Determine the [x, y] coordinate at the center of the cell enclosing the given text.  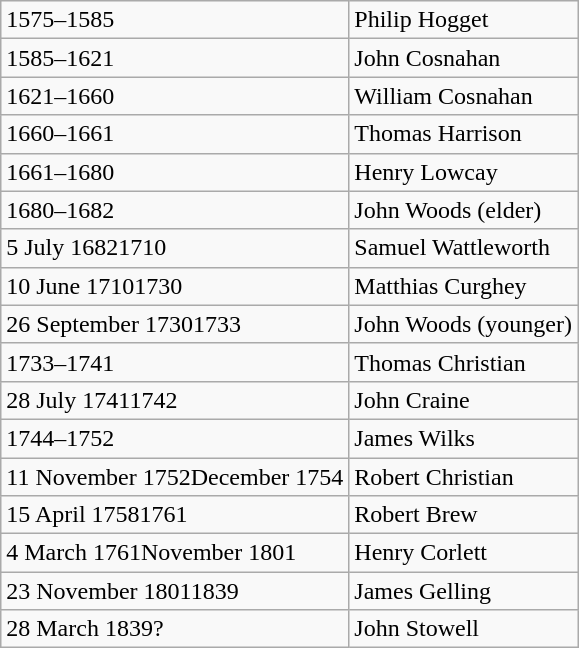
1660–1661 [175, 134]
5 July 16821710 [175, 248]
15 April 17581761 [175, 515]
John Woods (younger) [464, 324]
Robert Brew [464, 515]
23 November 18011839 [175, 591]
1585–1621 [175, 58]
10 June 17101730 [175, 286]
Thomas Harrison [464, 134]
1680–1682 [175, 210]
John Cosnahan [464, 58]
1621–1660 [175, 96]
William Cosnahan [464, 96]
Robert Christian [464, 477]
Thomas Christian [464, 362]
Henry Corlett [464, 553]
Henry Lowcay [464, 172]
1575–1585 [175, 20]
Philip Hogget [464, 20]
John Woods (elder) [464, 210]
John Stowell [464, 629]
James Gelling [464, 591]
28 July 17411742 [175, 400]
4 March 1761November 1801 [175, 553]
James Wilks [464, 438]
Samuel Wattleworth [464, 248]
1661–1680 [175, 172]
26 September 17301733 [175, 324]
1733–1741 [175, 362]
John Craine [464, 400]
Matthias Curghey [464, 286]
1744–1752 [175, 438]
28 March 1839? [175, 629]
11 November 1752December 1754 [175, 477]
